Extract the [X, Y] coordinate from the center of the cell holding the provided text.  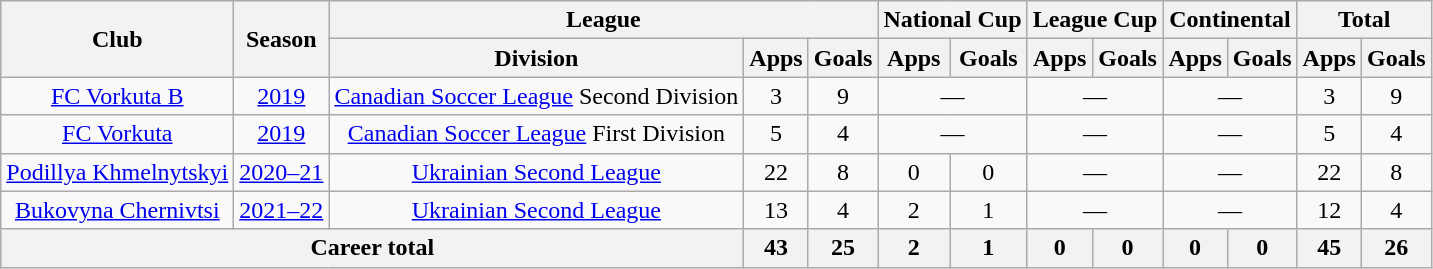
League Cup [1095, 20]
26 [1396, 248]
12 [1329, 210]
Total [1364, 20]
Season [282, 39]
National Cup [952, 20]
League [604, 20]
2021–22 [282, 210]
13 [776, 210]
Continental [1230, 20]
Bukovyna Chernivtsi [118, 210]
Podillya Khmelnytskyi [118, 172]
FC Vorkuta [118, 134]
Division [536, 58]
Club [118, 39]
Canadian Soccer League First Division [536, 134]
25 [843, 248]
Career total [372, 248]
FC Vorkuta B [118, 96]
43 [776, 248]
Canadian Soccer League Second Division [536, 96]
2020–21 [282, 172]
45 [1329, 248]
